Determine the [X, Y] coordinate at the center of the cell enclosing the given text.  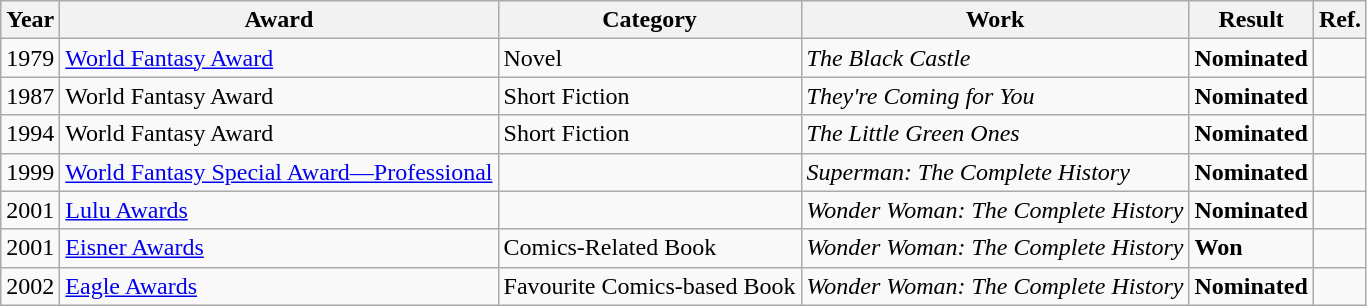
Superman: The Complete History [995, 172]
1994 [30, 134]
Eagle Awards [279, 286]
Eisner Awards [279, 248]
They're Coming for You [995, 96]
The Black Castle [995, 58]
Award [279, 20]
World Fantasy Special Award—Professional [279, 172]
The Little Green Ones [995, 134]
Lulu Awards [279, 210]
2002 [30, 286]
Ref. [1340, 20]
Year [30, 20]
1999 [30, 172]
Result [1251, 20]
Work [995, 20]
1987 [30, 96]
1979 [30, 58]
Comics-Related Book [650, 248]
Novel [650, 58]
Favourite Comics-based Book [650, 286]
Category [650, 20]
Won [1251, 248]
